Locate the cell with the specified text and output its (X, Y) center coordinate. 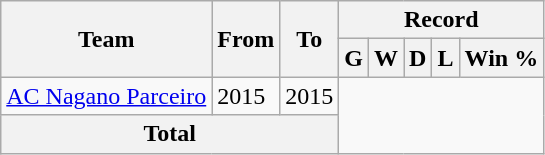
G (354, 58)
AC Nagano Parceiro (106, 96)
Total (170, 134)
Team (106, 39)
To (310, 39)
Win % (502, 58)
W (386, 58)
D (418, 58)
L (446, 58)
From (246, 39)
Record (442, 20)
